Output the [X, Y] coordinate of the center of the cell containing the given text.  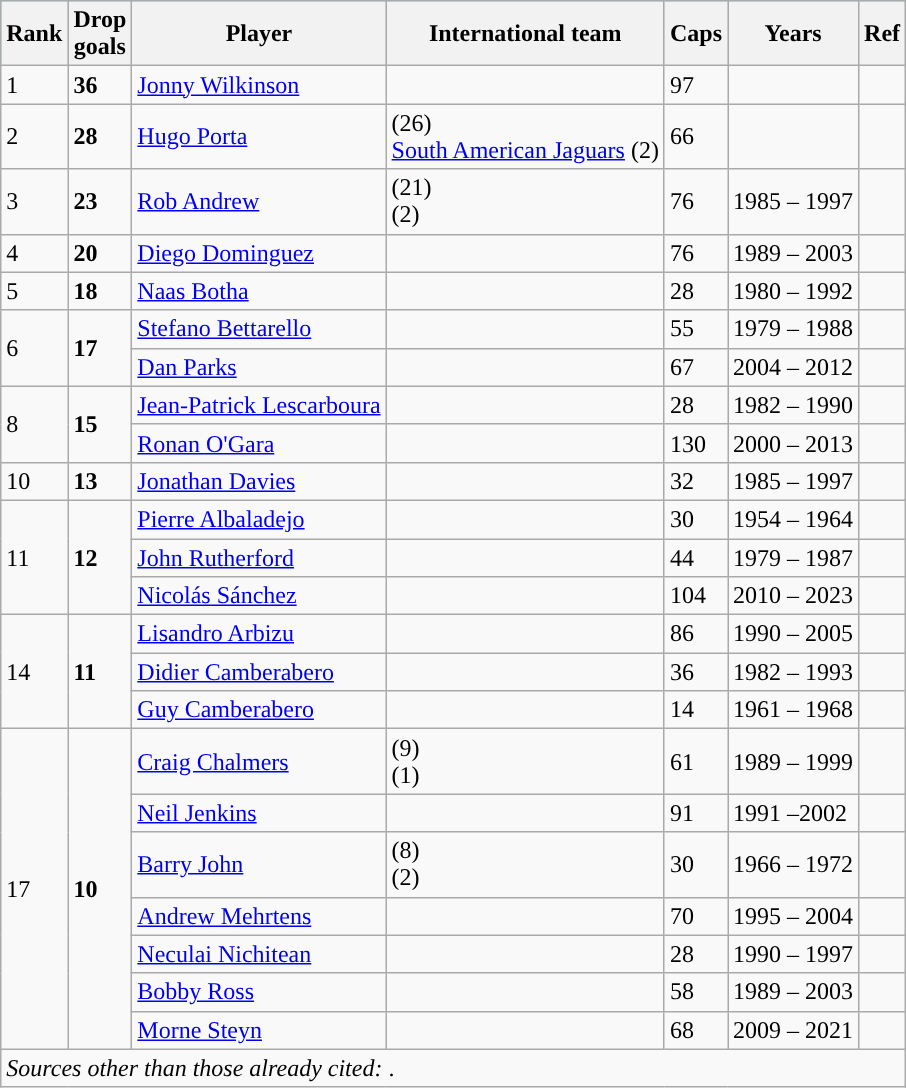
2009 – 2021 [794, 1030]
Rob Andrew [259, 202]
(26) South American Jaguars (2) [525, 136]
Didier Camberabero [259, 672]
Neculai Nichitean [259, 954]
1982 – 1993 [794, 672]
Jonathan Davies [259, 481]
104 [696, 596]
1 [34, 85]
John Rutherford [259, 557]
Bobby Ross [259, 992]
97 [696, 85]
Dan Parks [259, 367]
12 [100, 557]
23 [100, 202]
20 [100, 253]
Ronan O'Gara [259, 443]
Jonny Wilkinson [259, 85]
Hugo Porta [259, 136]
66 [696, 136]
61 [696, 762]
International team [525, 34]
Ref [882, 34]
3 [34, 202]
1979 – 1988 [794, 329]
15 [100, 424]
1989 – 1999 [794, 762]
91 [696, 813]
6 [34, 348]
55 [696, 329]
67 [696, 367]
Neil Jenkins [259, 813]
Barry John [259, 864]
Years [794, 34]
Guy Camberabero [259, 710]
1995 – 2004 [794, 916]
2010 – 2023 [794, 596]
1990 – 2005 [794, 634]
Jean-Patrick Lescarboura [259, 405]
44 [696, 557]
1979 – 1987 [794, 557]
1961 – 1968 [794, 710]
1980 – 1992 [794, 291]
Diego Dominguez [259, 253]
130 [696, 443]
Sources other than those already cited: . [454, 1068]
Caps [696, 34]
(9) (1) [525, 762]
Lisandro Arbizu [259, 634]
1966 – 1972 [794, 864]
18 [100, 291]
1982 – 1990 [794, 405]
1954 – 1964 [794, 519]
8 [34, 424]
Craig Chalmers [259, 762]
68 [696, 1030]
58 [696, 992]
1991 –2002 [794, 813]
Stefano Bettarello [259, 329]
1990 – 1997 [794, 954]
Morne Steyn [259, 1030]
70 [696, 916]
Pierre Albaladejo [259, 519]
4 [34, 253]
2000 – 2013 [794, 443]
Nicolás Sánchez [259, 596]
Naas Botha [259, 291]
5 [34, 291]
32 [696, 481]
2 [34, 136]
13 [100, 481]
(8) (2) [525, 864]
Rank [34, 34]
2004 – 2012 [794, 367]
Player [259, 34]
(21) (2) [525, 202]
Andrew Mehrtens [259, 916]
86 [696, 634]
Drop goals [100, 34]
